Search for the cell housing the specified text and yield its (X, Y) center coordinate. 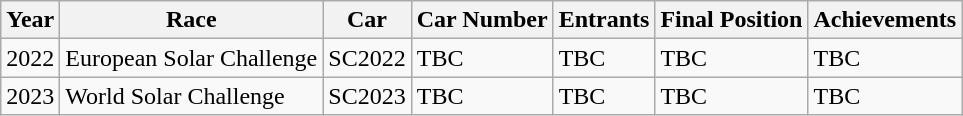
Car (367, 20)
Year (30, 20)
World Solar Challenge (192, 96)
2023 (30, 96)
Car Number (482, 20)
Final Position (732, 20)
SC2023 (367, 96)
European Solar Challenge (192, 58)
Achievements (885, 20)
Race (192, 20)
Entrants (604, 20)
2022 (30, 58)
SC2022 (367, 58)
